Pinpoint the cell where the given text exists, returning its [X, Y] midpoint coordinate. 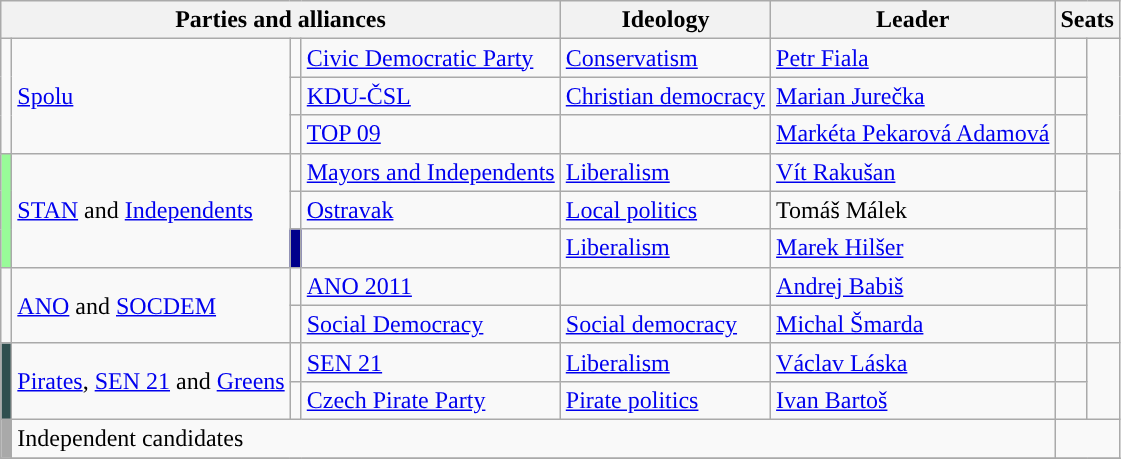
ANO and SOCDEM [151, 305]
Pirate politics [665, 400]
Václav Láska [913, 362]
Markéta Pekarová Adamová [913, 134]
Marian Jurečka [913, 96]
SEN 21 [430, 362]
Tomáš Málek [913, 210]
STAN and Independents [151, 210]
Czech Pirate Party [430, 400]
Civic Democratic Party [430, 58]
Christian democracy [665, 96]
Andrej Babiš [913, 286]
Vít Rakušan [913, 172]
Ostravak [430, 210]
Mayors and Independents [430, 172]
Social Democracy [430, 324]
Ideology [665, 20]
Local politics [665, 210]
ANO 2011 [430, 286]
Seats [1087, 20]
Spolu [151, 96]
TOP 09 [430, 134]
KDU-ČSL [430, 96]
Michal Šmarda [913, 324]
Ivan Bartoš [913, 400]
Conservatism [665, 58]
Petr Fiala [913, 58]
Independent candidates [534, 438]
Marek Hilšer [913, 248]
Leader [913, 20]
Social democracy [665, 324]
Parties and alliances [281, 20]
Pirates, SEN 21 and Greens [151, 381]
